Extract the (X, Y) coordinate from the center of the cell holding the provided text.  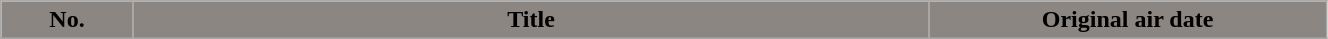
Title (530, 20)
No. (68, 20)
Original air date (1128, 20)
